Determine the [x, y] coordinate at the center of the cell enclosing the given text.  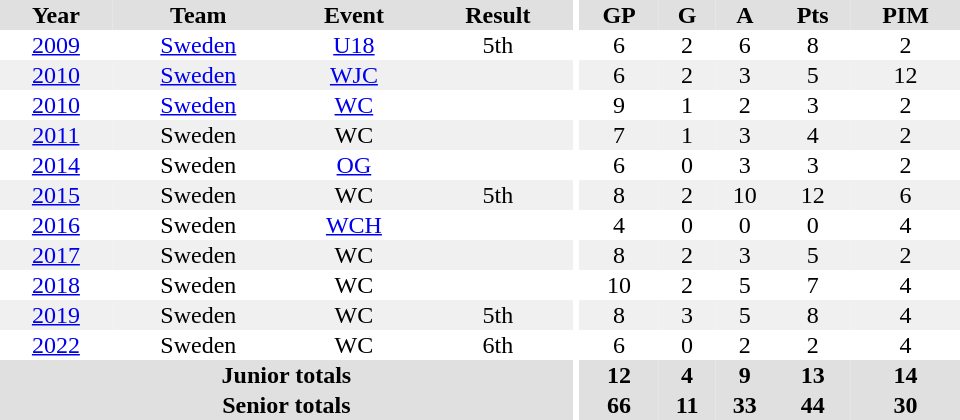
WCH [354, 225]
66 [619, 405]
Senior totals [286, 405]
2015 [56, 195]
13 [812, 375]
33 [744, 405]
44 [812, 405]
Result [498, 15]
30 [906, 405]
2014 [56, 165]
U18 [354, 45]
Event [354, 15]
14 [906, 375]
2016 [56, 225]
2022 [56, 345]
GP [619, 15]
G [687, 15]
Year [56, 15]
Junior totals [286, 375]
6th [498, 345]
A [744, 15]
WJC [354, 75]
Pts [812, 15]
PIM [906, 15]
OG [354, 165]
11 [687, 405]
2019 [56, 315]
2018 [56, 285]
2009 [56, 45]
Team [198, 15]
2011 [56, 135]
2017 [56, 255]
